Provide the [X, Y] coordinate of the cell's center where the given text is located.  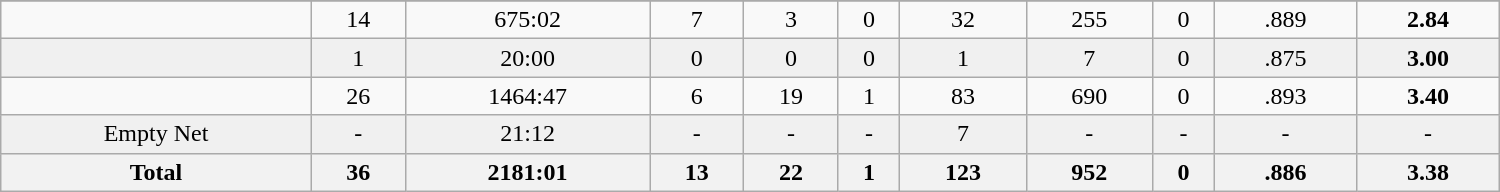
.893 [1285, 96]
3 [791, 20]
13 [697, 172]
36 [358, 172]
.875 [1285, 58]
255 [1089, 20]
123 [963, 172]
690 [1089, 96]
14 [358, 20]
3.00 [1428, 58]
1464:47 [527, 96]
21:12 [527, 134]
2181:01 [527, 172]
26 [358, 96]
Empty Net [156, 134]
2.84 [1428, 20]
3.38 [1428, 172]
19 [791, 96]
22 [791, 172]
952 [1089, 172]
83 [963, 96]
675:02 [527, 20]
20:00 [527, 58]
3.40 [1428, 96]
6 [697, 96]
.886 [1285, 172]
.889 [1285, 20]
32 [963, 20]
Total [156, 172]
